Extract the [X, Y] coordinate from the center of the cell holding the provided text.  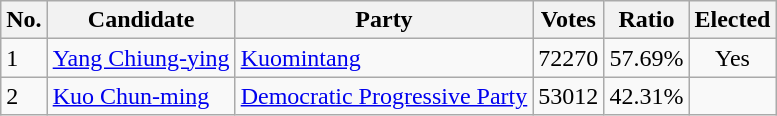
Kuo Chun-ming [141, 96]
53012 [568, 96]
Yes [732, 58]
2 [24, 96]
Candidate [141, 20]
Party [384, 20]
Kuomintang [384, 58]
Elected [732, 20]
72270 [568, 58]
Democratic Progressive Party [384, 96]
Votes [568, 20]
No. [24, 20]
42.31% [646, 96]
Ratio [646, 20]
Yang Chiung-ying [141, 58]
57.69% [646, 58]
1 [24, 58]
